Detect which cell encompasses the target text, then output its (x, y) center coordinate. 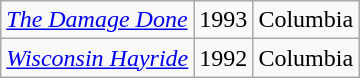
The Damage Done (98, 20)
1993 (224, 20)
Wisconsin Hayride (98, 58)
1992 (224, 58)
